Determine the (x, y) coordinate at the center of the cell enclosing the given text.  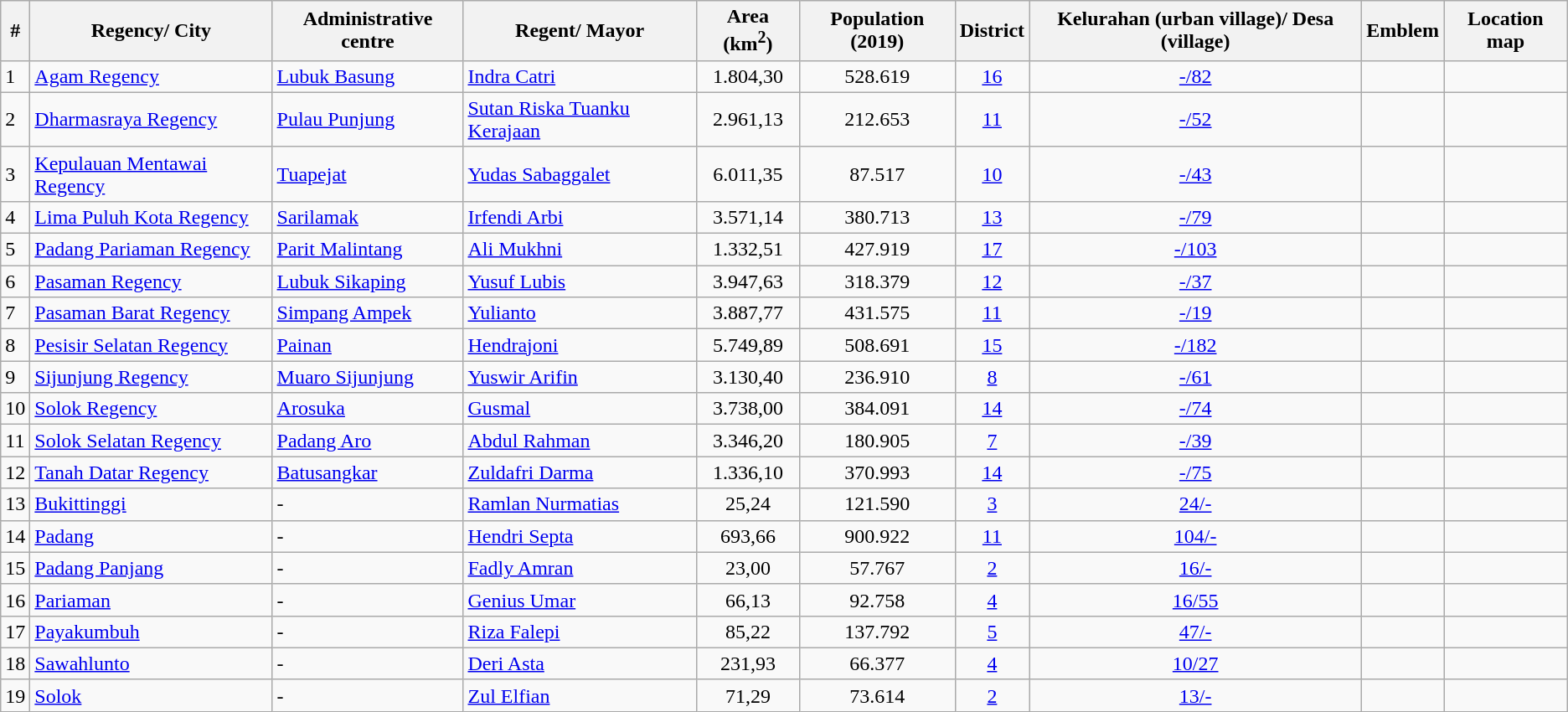
66,13 (747, 600)
Ramlan Nurmatias (580, 504)
Padang (151, 536)
Genius Umar (580, 600)
Regent/ Mayor (580, 31)
693,66 (747, 536)
900.922 (878, 536)
6.011,35 (747, 174)
71,29 (747, 695)
431.575 (878, 313)
-/75 (1196, 472)
180.905 (878, 441)
Pariaman (151, 600)
Location map (1506, 31)
Solok Selatan Regency (151, 441)
104/- (1196, 536)
24/- (1196, 504)
19 (15, 695)
Arosuka (368, 409)
73.614 (878, 695)
-/39 (1196, 441)
Sawahlunto (151, 663)
Painan (368, 345)
508.691 (878, 345)
Sutan Riska Tuanku Kerajaan (580, 119)
Solok Regency (151, 409)
Sarilamak (368, 217)
Tanah Datar Regency (151, 472)
16/- (1196, 568)
Regency/ City (151, 31)
231,93 (747, 663)
5.749,89 (747, 345)
18 (15, 663)
16/55 (1196, 600)
-/61 (1196, 377)
236.910 (878, 377)
380.713 (878, 217)
3.130,40 (747, 377)
Ali Mukhni (580, 250)
13/- (1196, 695)
427.919 (878, 250)
Muaro Sijunjung (368, 377)
25,24 (747, 504)
Yulianto (580, 313)
137.792 (878, 632)
Deri Asta (580, 663)
District (992, 31)
Area (km2) (747, 31)
-/82 (1196, 76)
318.379 (878, 281)
Lima Puluh Kota Regency (151, 217)
9 (15, 377)
47/- (1196, 632)
Administrative centre (368, 31)
92.758 (878, 600)
Indra Catri (580, 76)
-/79 (1196, 217)
Zuldafri Darma (580, 472)
Solok (151, 695)
# (15, 31)
10/27 (1196, 663)
Hendrajoni (580, 345)
Lubuk Sikaping (368, 281)
Bukittinggi (151, 504)
384.091 (878, 409)
6 (15, 281)
Padang Aro (368, 441)
Agam Regency (151, 76)
Abdul Rahman (580, 441)
Hendri Septa (580, 536)
370.993 (878, 472)
Tuapejat (368, 174)
Pulau Punjung (368, 119)
Yusuf Lubis (580, 281)
Parit Malintang (368, 250)
1 (15, 76)
Pasaman Regency (151, 281)
Kelurahan (urban village)/ Desa (village) (1196, 31)
1.332,51 (747, 250)
3.947,63 (747, 281)
-/19 (1196, 313)
57.767 (878, 568)
Sijunjung Regency (151, 377)
-/43 (1196, 174)
-/103 (1196, 250)
Dharmasraya Regency (151, 119)
-/182 (1196, 345)
Simpang Ampek (368, 313)
212.653 (878, 119)
Yuswir Arifin (580, 377)
3.887,77 (747, 313)
Batusangkar (368, 472)
Emblem (1403, 31)
Pasaman Barat Regency (151, 313)
Padang Pariaman Regency (151, 250)
3.738,00 (747, 409)
Population (2019) (878, 31)
-/74 (1196, 409)
Pesisir Selatan Regency (151, 345)
-/37 (1196, 281)
Lubuk Basung (368, 76)
Kepulauan Mentawai Regency (151, 174)
66.377 (878, 663)
-/52 (1196, 119)
2.961,13 (747, 119)
528.619 (878, 76)
23,00 (747, 568)
85,22 (747, 632)
Yudas Sabaggalet (580, 174)
3.346,20 (747, 441)
Padang Panjang (151, 568)
1.336,10 (747, 472)
Riza Falepi (580, 632)
Payakumbuh (151, 632)
Zul Elfian (580, 695)
Irfendi Arbi (580, 217)
87.517 (878, 174)
121.590 (878, 504)
Fadly Amran (580, 568)
3.571,14 (747, 217)
Gusmal (580, 409)
1.804,30 (747, 76)
